Locate the cell with the specified text and output its (x, y) center coordinate. 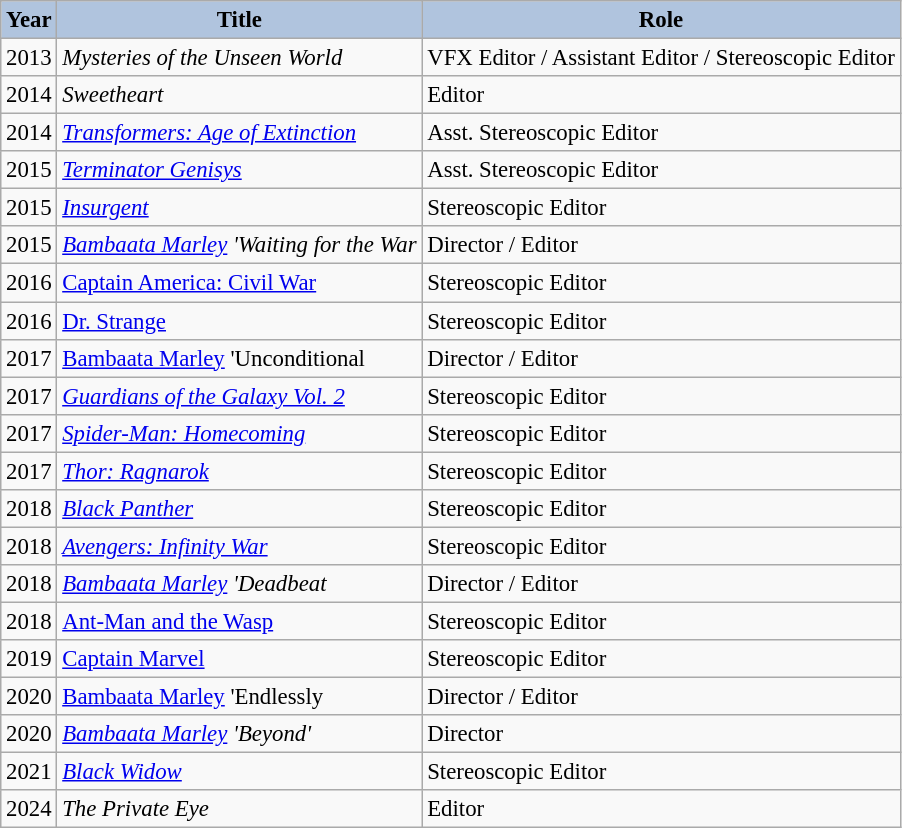
Guardians of the Galaxy Vol. 2 (240, 396)
Spider-Man: Homecoming (240, 433)
Avengers: Infinity War (240, 546)
Bambaata Marley 'Deadbeat (240, 584)
Bambaata Marley 'Beyond' (240, 734)
Title (240, 20)
Bambaata Marley 'Endlessly (240, 697)
2013 (29, 58)
Black Panther (240, 509)
Director (661, 734)
Ant-Man and the Wasp (240, 621)
Bambaata Marley 'Waiting for the War (240, 245)
Terminator Genisys (240, 170)
Captain America: Civil War (240, 283)
Thor: Ragnarok (240, 471)
Transformers: Age of Extinction (240, 133)
Sweetheart (240, 95)
Insurgent (240, 208)
Captain Marvel (240, 659)
Role (661, 20)
VFX Editor / Assistant Editor / Stereoscopic Editor (661, 58)
2019 (29, 659)
The Private Eye (240, 809)
Dr. Strange (240, 321)
Year (29, 20)
Bambaata Marley 'Unconditional (240, 358)
Black Widow (240, 772)
2024 (29, 809)
2021 (29, 772)
Mysteries of the Unseen World (240, 58)
